Locate the cell with the specified text and output its (X, Y) center coordinate. 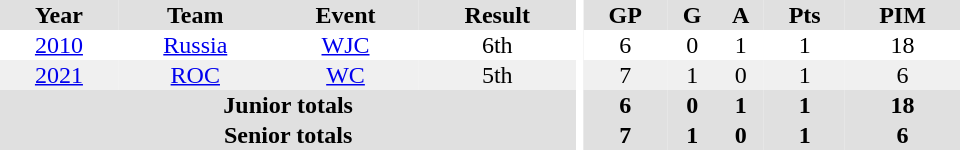
PIM (902, 15)
Pts (804, 15)
Team (196, 15)
A (740, 15)
Russia (196, 45)
Year (59, 15)
Junior totals (288, 105)
2021 (59, 75)
2010 (59, 45)
6th (497, 45)
GP (625, 15)
G (692, 15)
Result (497, 15)
ROC (196, 75)
Event (346, 15)
WC (346, 75)
WJC (346, 45)
5th (497, 75)
Senior totals (288, 135)
